Search for the cell housing the specified text and yield its [X, Y] center coordinate. 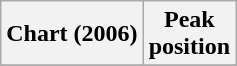
Peakposition [189, 34]
Chart (2006) [72, 34]
